Identify which cell holds the provided text, then report its [X, Y] central coordinate. 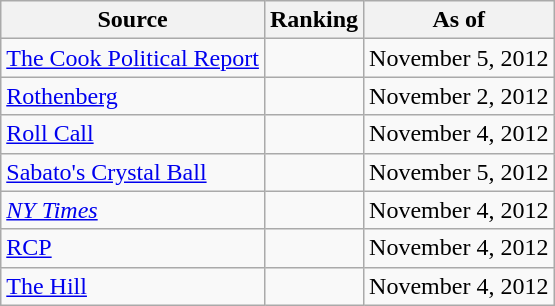
Rothenberg [133, 96]
The Cook Political Report [133, 58]
Roll Call [133, 134]
Ranking [314, 20]
RCP [133, 248]
As of [459, 20]
Source [133, 20]
NY Times [133, 210]
November 2, 2012 [459, 96]
Sabato's Crystal Ball [133, 172]
The Hill [133, 286]
